Find where the given text appears and provide that cell's center as (X, Y) coordinate. 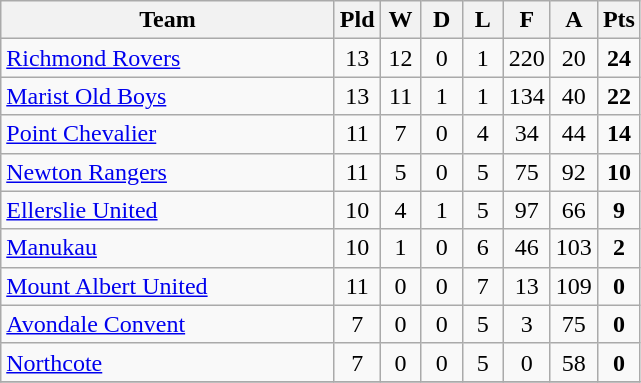
92 (574, 172)
66 (574, 210)
Team (168, 20)
Point Chevalier (168, 134)
22 (618, 96)
6 (482, 248)
58 (574, 362)
Manukau (168, 248)
103 (574, 248)
14 (618, 134)
220 (526, 58)
3 (526, 324)
W (400, 20)
20 (574, 58)
A (574, 20)
2 (618, 248)
9 (618, 210)
L (482, 20)
Northcote (168, 362)
Avondale Convent (168, 324)
Marist Old Boys (168, 96)
24 (618, 58)
97 (526, 210)
Pld (357, 20)
40 (574, 96)
12 (400, 58)
109 (574, 286)
Pts (618, 20)
44 (574, 134)
46 (526, 248)
D (442, 20)
Mount Albert United (168, 286)
Ellerslie United (168, 210)
134 (526, 96)
Richmond Rovers (168, 58)
Newton Rangers (168, 172)
F (526, 20)
34 (526, 134)
